Extract the [x, y] coordinate from the center of the cell holding the provided text.  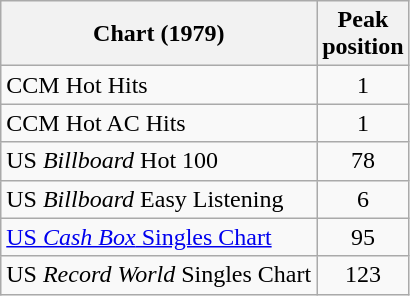
123 [363, 275]
78 [363, 161]
95 [363, 237]
US Cash Box Singles Chart [159, 237]
US Billboard Hot 100 [159, 161]
US Billboard Easy Listening [159, 199]
Peakposition [363, 34]
US Record World Singles Chart [159, 275]
6 [363, 199]
CCM Hot Hits [159, 85]
Chart (1979) [159, 34]
CCM Hot AC Hits [159, 123]
